Extract the (X, Y) coordinate from the center of the cell holding the provided text.  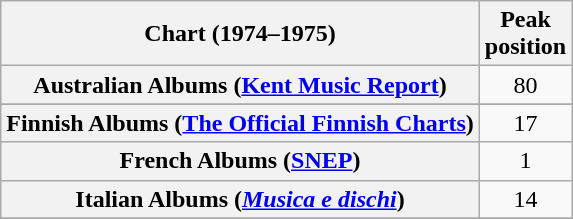
Peakposition (525, 34)
17 (525, 123)
Australian Albums (Kent Music Report) (240, 85)
Finnish Albums (The Official Finnish Charts) (240, 123)
French Albums (SNEP) (240, 161)
Italian Albums (Musica e dischi) (240, 199)
Chart (1974–1975) (240, 34)
14 (525, 199)
1 (525, 161)
80 (525, 85)
